Pinpoint the cell where the given text exists, returning its [x, y] midpoint coordinate. 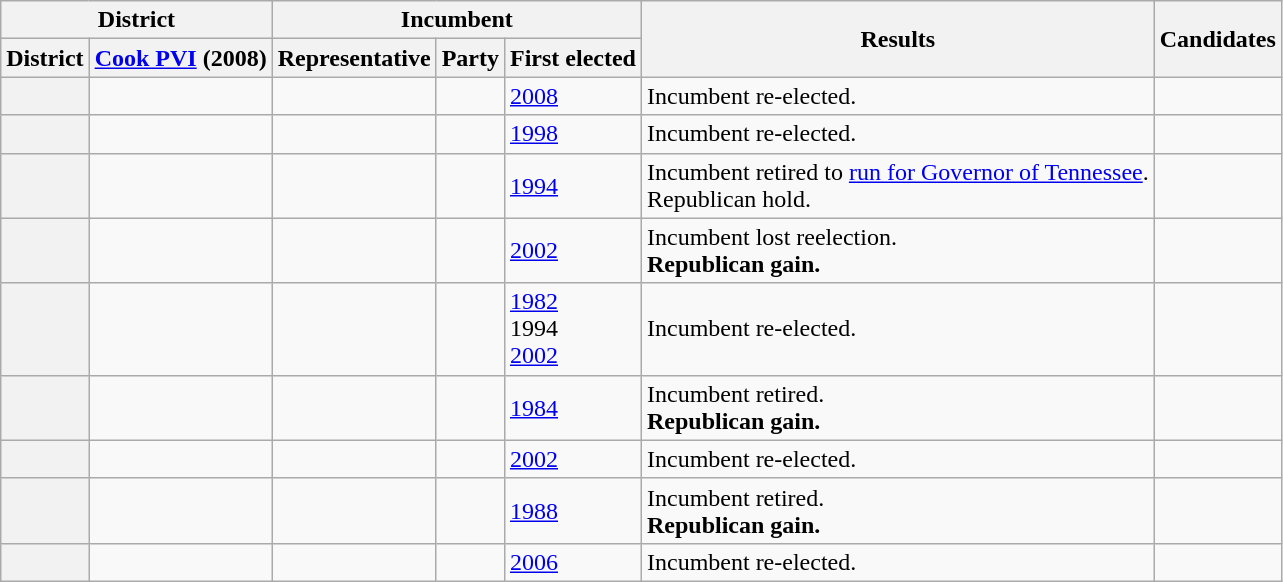
1988 [572, 510]
1984 [572, 408]
2006 [572, 562]
2008 [572, 96]
Incumbent lost reelection.Republican gain. [898, 250]
1994 [572, 186]
Results [898, 39]
Candidates [1218, 39]
Representative [354, 58]
Party [470, 58]
Cook PVI (2008) [180, 58]
First elected [572, 58]
1998 [572, 134]
19821994 2002 [572, 329]
Incumbent retired to run for Governor of Tennessee.Republican hold. [898, 186]
Incumbent [456, 20]
